Scan for the cell matching the given text and deliver its (x, y) coordinate at center. 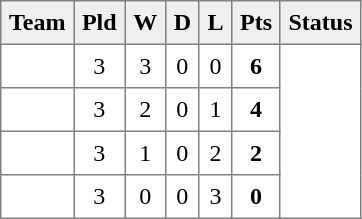
L (216, 23)
Pts (256, 23)
Pld (100, 23)
D (182, 23)
Team (38, 23)
4 (256, 110)
W (145, 23)
6 (256, 66)
Status (320, 23)
